Extract the [X, Y] coordinate from the center of the cell holding the provided text.  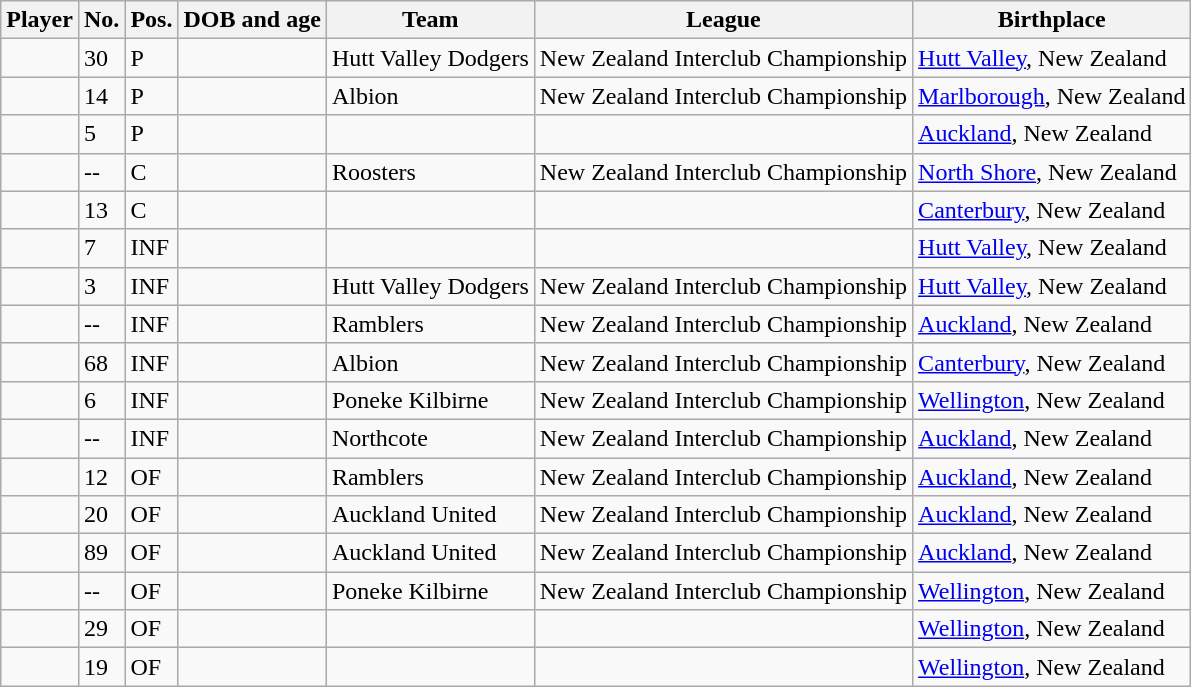
Team [430, 20]
Birthplace [1052, 20]
5 [101, 134]
7 [101, 248]
DOB and age [252, 20]
No. [101, 20]
29 [101, 629]
89 [101, 553]
Player [40, 20]
68 [101, 362]
6 [101, 400]
Pos. [152, 20]
3 [101, 286]
19 [101, 667]
30 [101, 58]
12 [101, 477]
Northcote [430, 438]
Roosters [430, 172]
14 [101, 96]
20 [101, 515]
13 [101, 210]
North Shore, New Zealand [1052, 172]
Marlborough, New Zealand [1052, 96]
League [723, 20]
